Output the (x, y) coordinate of the center of the cell containing the given text.  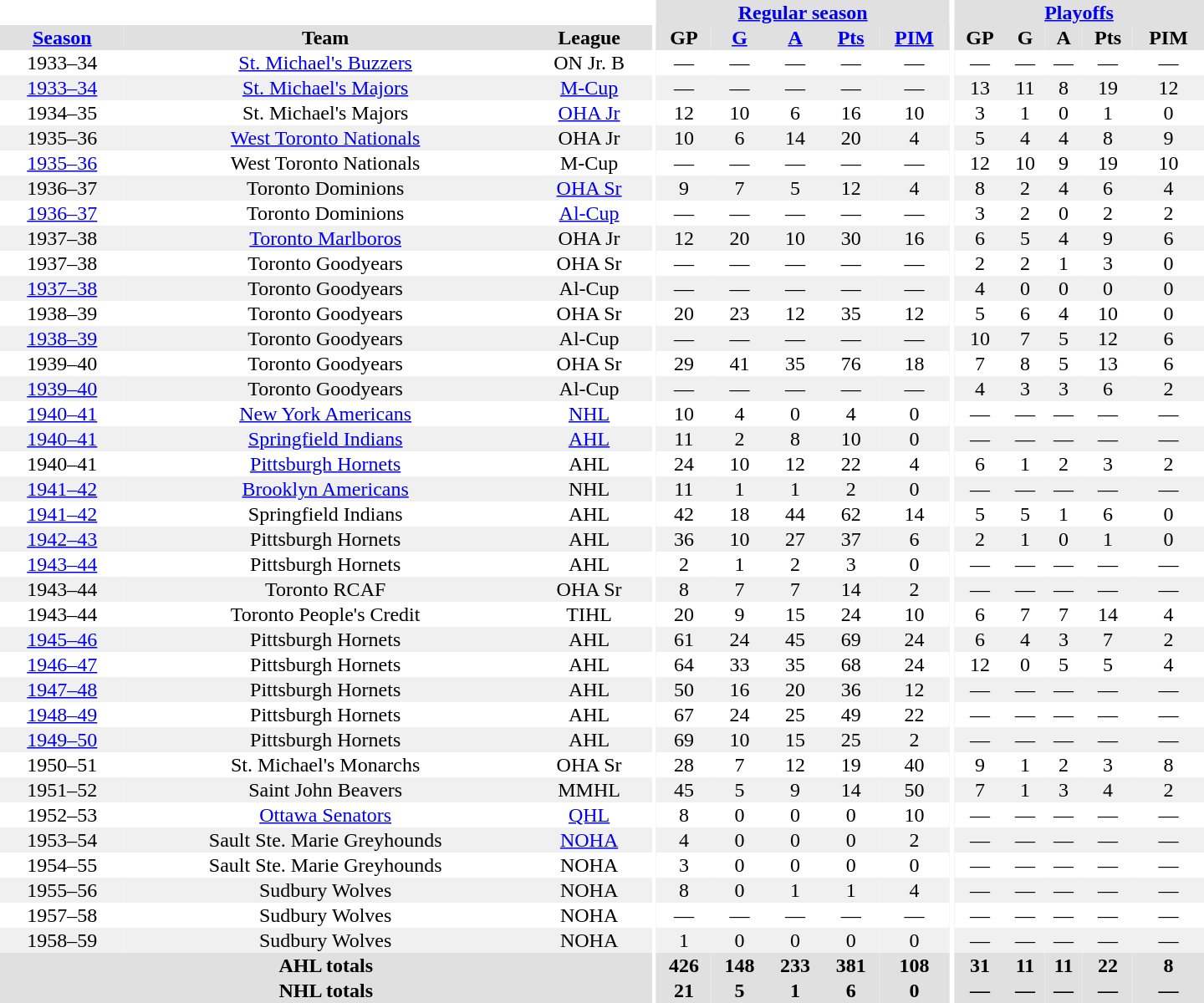
Team (326, 38)
Toronto RCAF (326, 589)
23 (739, 313)
1948–49 (62, 715)
TIHL (589, 614)
27 (796, 539)
62 (851, 514)
League (589, 38)
67 (684, 715)
St. Michael's Monarchs (326, 765)
Season (62, 38)
148 (739, 965)
28 (684, 765)
1934–35 (62, 113)
1946–47 (62, 664)
Regular season (803, 13)
AHL totals (326, 965)
49 (851, 715)
1952–53 (62, 815)
30 (851, 238)
1949–50 (62, 740)
1954–55 (62, 865)
MMHL (589, 790)
1947–48 (62, 690)
Toronto Marlboros (326, 238)
NHL totals (326, 990)
64 (684, 664)
21 (684, 990)
1955–56 (62, 890)
1950–51 (62, 765)
44 (796, 514)
108 (915, 965)
233 (796, 965)
29 (684, 364)
40 (915, 765)
1945–46 (62, 639)
33 (739, 664)
1942–43 (62, 539)
37 (851, 539)
Brooklyn Americans (326, 489)
68 (851, 664)
Saint John Beavers (326, 790)
1953–54 (62, 840)
St. Michael's Buzzers (326, 63)
QHL (589, 815)
1957–58 (62, 915)
426 (684, 965)
Ottawa Senators (326, 815)
41 (739, 364)
ON Jr. B (589, 63)
1951–52 (62, 790)
New York Americans (326, 414)
61 (684, 639)
76 (851, 364)
42 (684, 514)
Toronto People's Credit (326, 614)
Playoffs (1079, 13)
31 (980, 965)
1958–59 (62, 940)
381 (851, 965)
